Return the (X, Y) coordinate for the center point of the cell that contains the specified text.  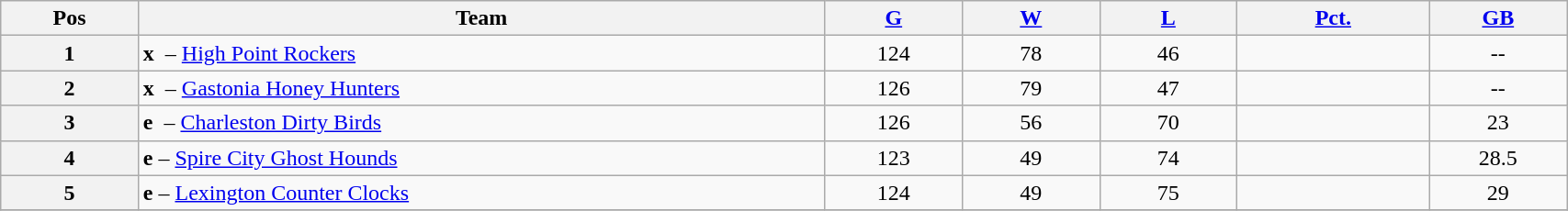
Pos (70, 18)
3 (70, 123)
L (1168, 18)
23 (1498, 123)
79 (1032, 88)
56 (1032, 123)
Team (481, 18)
5 (70, 193)
29 (1498, 193)
e – Charleston Dirty Birds (481, 123)
W (1032, 18)
1 (70, 53)
2 (70, 88)
4 (70, 158)
Pct. (1334, 18)
46 (1168, 53)
78 (1032, 53)
e – Spire City Ghost Hounds (481, 158)
74 (1168, 158)
28.5 (1498, 158)
x – High Point Rockers (481, 53)
47 (1168, 88)
GB (1498, 18)
x – Gastonia Honey Hunters (481, 88)
e – Lexington Counter Clocks (481, 193)
70 (1168, 123)
75 (1168, 193)
G (894, 18)
123 (894, 158)
